Capture the cell that displays the provided text and extract its (x, y) central coordinate. 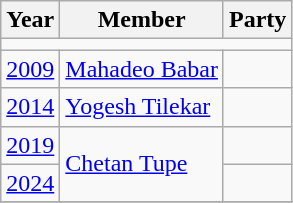
2009 (30, 69)
Yogesh Tilekar (142, 107)
Year (30, 20)
2024 (30, 183)
Member (142, 20)
Chetan Tupe (142, 164)
2014 (30, 107)
Mahadeo Babar (142, 69)
2019 (30, 145)
Party (257, 20)
